Identify which cell holds the provided text, then report its (x, y) central coordinate. 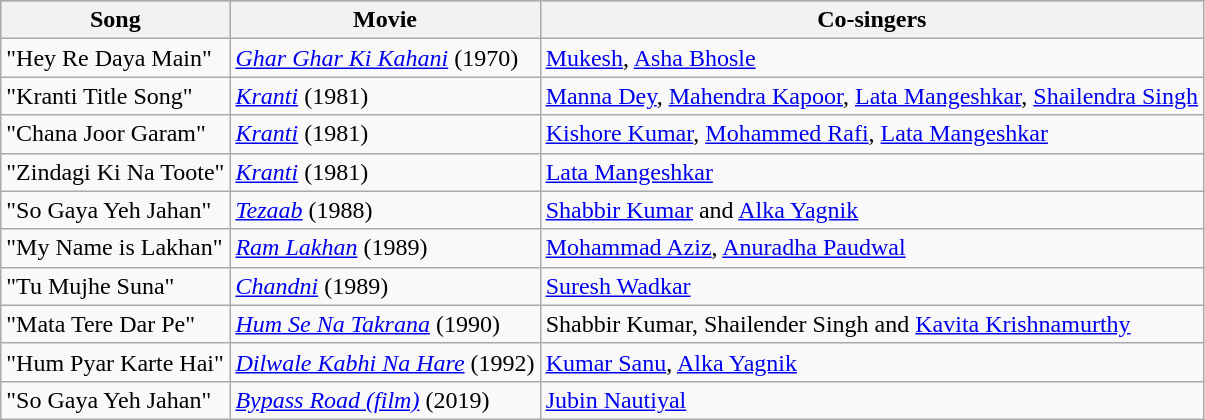
Lata Mangeshkar (872, 172)
"My Name is Lakhan" (116, 248)
Dilwale Kabhi Na Hare (1992) (385, 362)
Shabbir Kumar and Alka Yagnik (872, 210)
"Hey Re Daya Main" (116, 58)
Manna Dey, Mahendra Kapoor, Lata Mangeshkar, Shailendra Singh (872, 96)
"Mata Tere Dar Pe" (116, 324)
Ghar Ghar Ki Kahani (1970) (385, 58)
"Zindagi Ki Na Toote" (116, 172)
Chandni (1989) (385, 286)
Tezaab (1988) (385, 210)
Hum Se Na Takrana (1990) (385, 324)
Co-singers (872, 20)
Mukesh, Asha Bhosle (872, 58)
Movie (385, 20)
Bypass Road (film) (2019) (385, 400)
Jubin Nautiyal (872, 400)
Mohammad Aziz, Anuradha Paudwal (872, 248)
"Chana Joor Garam" (116, 134)
Ram Lakhan (1989) (385, 248)
Shabbir Kumar, Shailender Singh and Kavita Krishnamurthy (872, 324)
Suresh Wadkar (872, 286)
"Tu Mujhe Suna" (116, 286)
"Kranti Title Song" (116, 96)
Kishore Kumar, Mohammed Rafi, Lata Mangeshkar (872, 134)
"Hum Pyar Karte Hai" (116, 362)
Song (116, 20)
Kumar Sanu, Alka Yagnik (872, 362)
